Search for the cell housing the specified text and yield its [X, Y] center coordinate. 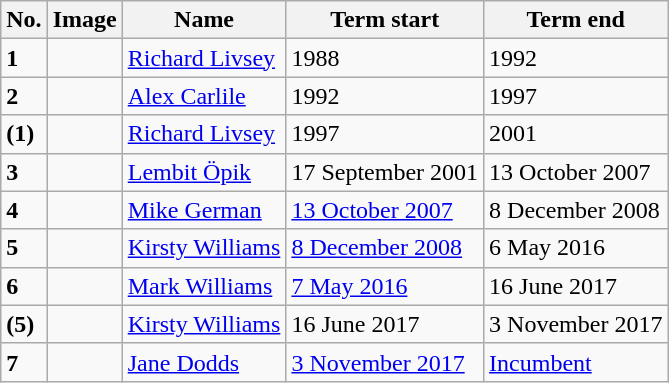
17 September 2001 [385, 172]
Image [84, 20]
7 May 2016 [385, 286]
Lembit Öpik [204, 172]
5 [24, 248]
1 [24, 58]
Incumbent [576, 362]
4 [24, 210]
(5) [24, 324]
Jane Dodds [204, 362]
Mike German [204, 210]
3 [24, 172]
Term start [385, 20]
(1) [24, 134]
6 May 2016 [576, 248]
2001 [576, 134]
2 [24, 96]
6 [24, 286]
7 [24, 362]
Alex Carlile [204, 96]
1988 [385, 58]
Mark Williams [204, 286]
Name [204, 20]
Term end [576, 20]
No. [24, 20]
